Return (x, y) of the center of cell containing provided text 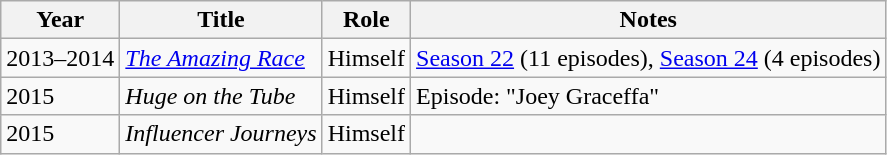
Title (221, 20)
Influencer Journeys (221, 134)
Episode: "Joey Graceffa" (648, 96)
Role (366, 20)
Huge on the Tube (221, 96)
Season 22 (11 episodes), Season 24 (4 episodes) (648, 58)
2013–2014 (60, 58)
Year (60, 20)
Notes (648, 20)
The Amazing Race (221, 58)
